Identify which cell holds the provided text, then report its (x, y) central coordinate. 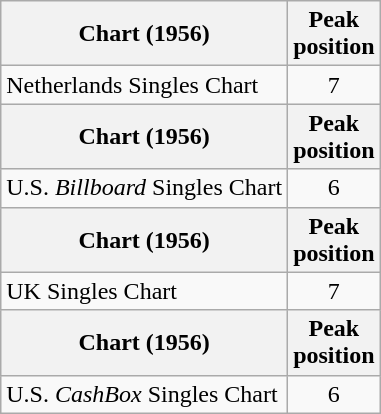
U.S. Billboard Singles Chart (144, 188)
U.S. CashBox Singles Chart (144, 394)
Netherlands Singles Chart (144, 85)
UK Singles Chart (144, 291)
